Provide the (X, Y) coordinate of the cell's center where the given text is located.  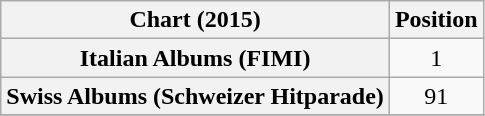
1 (436, 58)
Italian Albums (FIMI) (196, 58)
Position (436, 20)
Swiss Albums (Schweizer Hitparade) (196, 96)
Chart (2015) (196, 20)
91 (436, 96)
